Extract the [X, Y] coordinate from the center of the cell holding the provided text.  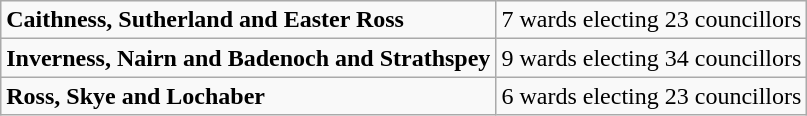
Caithness, Sutherland and Easter Ross [248, 20]
Inverness, Nairn and Badenoch and Strathspey [248, 58]
Ross, Skye and Lochaber [248, 96]
9 wards electing 34 councillors [652, 58]
6 wards electing 23 councillors [652, 96]
7 wards electing 23 councillors [652, 20]
